Provide the (x, y) coordinate of the cell's center where the given text is located.  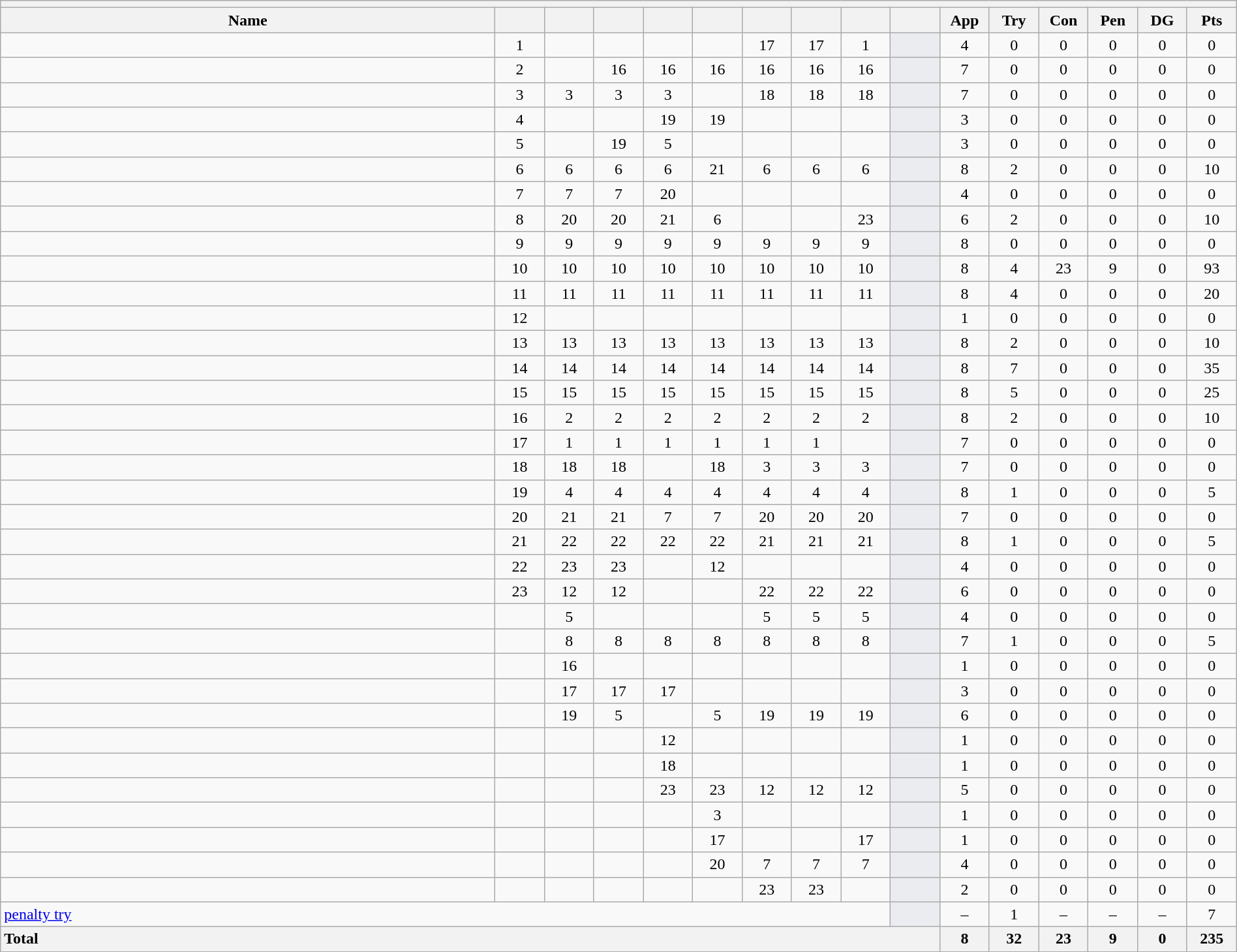
Con (1063, 20)
93 (1212, 268)
Pts (1212, 20)
25 (1212, 393)
Total (470, 939)
Try (1014, 20)
DG (1163, 20)
penalty try (446, 914)
32 (1014, 939)
35 (1212, 368)
App (965, 20)
Name (248, 20)
235 (1212, 939)
Pen (1113, 20)
